Pinpoint the cell where the given text exists, returning its [X, Y] midpoint coordinate. 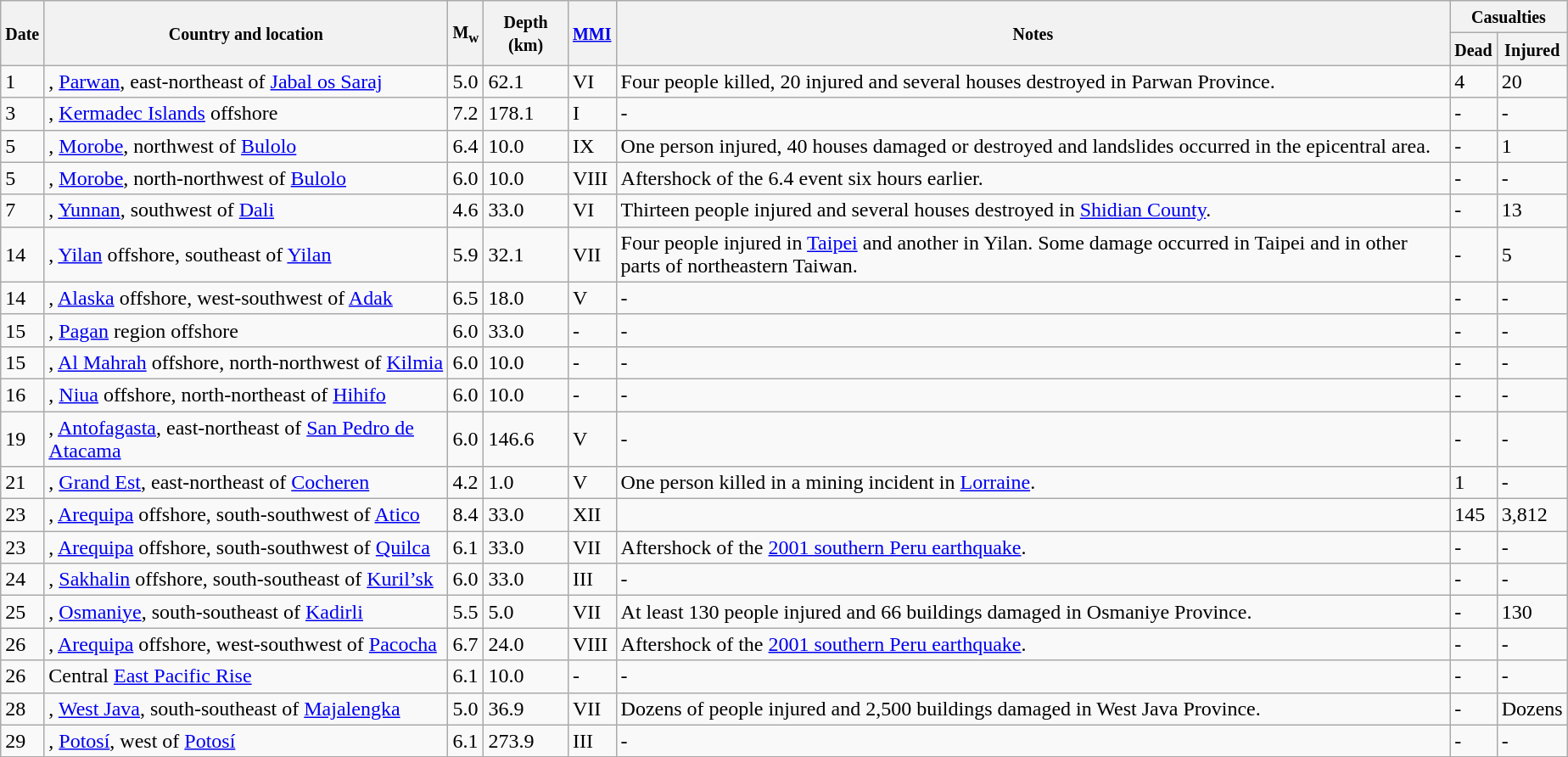
178.1 [526, 114]
, West Java, south-southeast of Majalengka [246, 709]
6.7 [466, 644]
At least 130 people injured and 66 buildings damaged in Osmaniye Province. [1033, 612]
One person injured, 40 houses damaged or destroyed and landslides occurred in the epicentral area. [1033, 146]
Dead [1474, 49]
IX [592, 146]
, Arequipa offshore, west-southwest of Pacocha [246, 644]
16 [22, 395]
Four people killed, 20 injured and several houses destroyed in Parwan Province. [1033, 81]
, Kermadec Islands offshore [246, 114]
20 [1532, 81]
5.5 [466, 612]
One person killed in a mining incident in Lorraine. [1033, 483]
8.4 [466, 515]
, Osmaniye, south-southeast of Kadirli [246, 612]
I [592, 114]
130 [1532, 612]
, Morobe, north-northwest of Bulolo [246, 178]
Thirteen people injured and several houses destroyed in Shidian County. [1033, 210]
, Al Mahrah offshore, north-northwest of Kilmia [246, 362]
Country and location [246, 33]
21 [22, 483]
, Arequipa offshore, south-southwest of Atico [246, 515]
7 [22, 210]
273.9 [526, 741]
6.4 [466, 146]
Dozens [1532, 709]
25 [22, 612]
, Alaska offshore, west-southwest of Adak [246, 298]
62.1 [526, 81]
, Parwan, east-northeast of Jabal os Saraj [246, 81]
Injured [1532, 49]
Central East Pacific Rise [246, 676]
24.0 [526, 644]
, Grand Est, east-northeast of Cocheren [246, 483]
Depth (km) [526, 33]
6.5 [466, 298]
, Niua offshore, north-northeast of Hihifo [246, 395]
, Sakhalin offshore, south-southeast of Kuril’sk [246, 580]
, Potosí, west of Potosí [246, 741]
Aftershock of the 6.4 event six hours earlier. [1033, 178]
19 [22, 438]
, Yunnan, southwest of Dali [246, 210]
13 [1532, 210]
, Yilan offshore, southeast of Yilan [246, 255]
36.9 [526, 709]
28 [22, 709]
, Antofagasta, east-northeast of San Pedro de Atacama [246, 438]
4 [1474, 81]
32.1 [526, 255]
Date [22, 33]
4.2 [466, 483]
, Arequipa offshore, south-southwest of Quilca [246, 547]
29 [22, 741]
24 [22, 580]
Notes [1033, 33]
146.6 [526, 438]
18.0 [526, 298]
XII [592, 515]
7.2 [466, 114]
Four people injured in Taipei and another in Yilan. Some damage occurred in Taipei and in other parts of northeastern Taiwan. [1033, 255]
4.6 [466, 210]
1.0 [526, 483]
145 [1474, 515]
3,812 [1532, 515]
Casualties [1509, 17]
MMI [592, 33]
Mw [466, 33]
, Pagan region offshore [246, 330]
, Morobe, northwest of Bulolo [246, 146]
3 [22, 114]
Dozens of people injured and 2,500 buildings damaged in West Java Province. [1033, 709]
5.9 [466, 255]
